Pinpoint the cell where the given text exists, returning its (X, Y) midpoint coordinate. 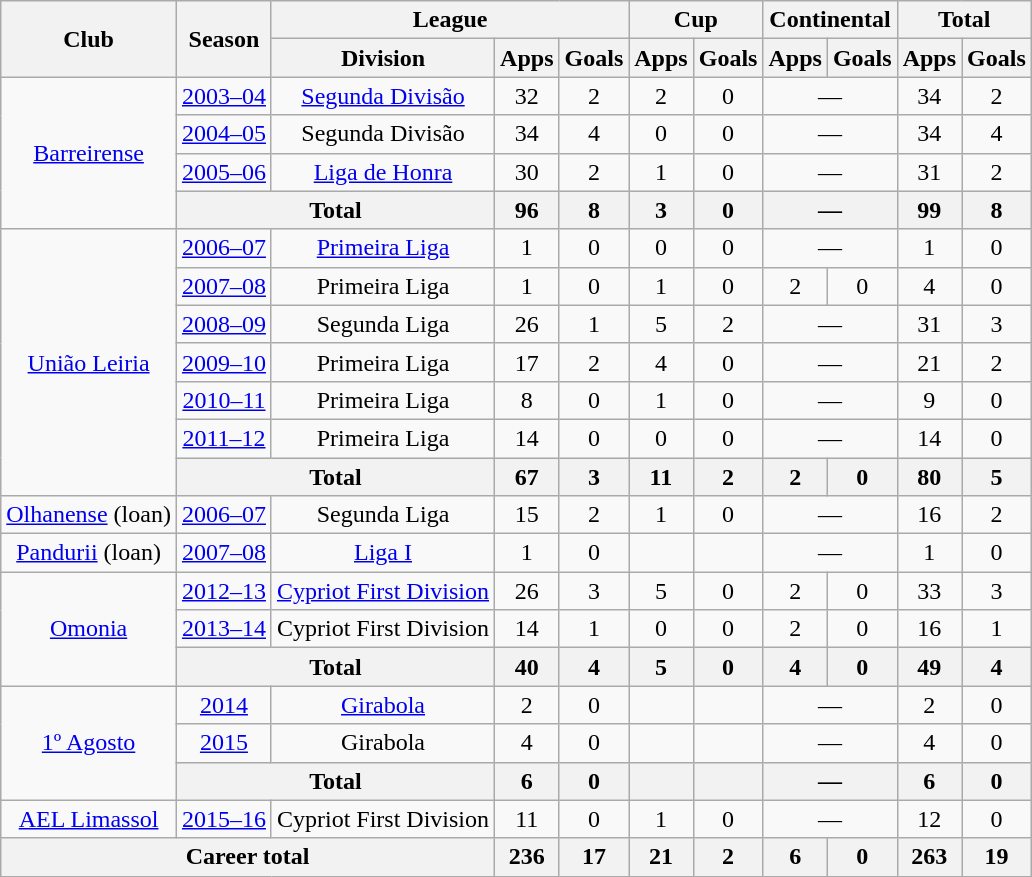
Cup (696, 20)
49 (929, 667)
33 (929, 591)
2015 (224, 743)
9 (929, 400)
Season (224, 39)
99 (929, 210)
Continental (830, 20)
1º Agosto (89, 743)
236 (527, 857)
Barreirense (89, 153)
80 (929, 477)
2015–16 (224, 819)
League (450, 20)
Olhanense (loan) (89, 515)
40 (527, 667)
30 (527, 172)
2005–06 (224, 172)
2009–10 (224, 362)
2010–11 (224, 400)
2004–05 (224, 134)
32 (527, 96)
Pandurii (loan) (89, 553)
Liga I (382, 553)
96 (527, 210)
2012–13 (224, 591)
União Leiria (89, 362)
Omonia (89, 629)
263 (929, 857)
19 (997, 857)
Liga de Honra (382, 172)
67 (527, 477)
15 (527, 515)
2003–04 (224, 96)
2014 (224, 705)
2013–14 (224, 629)
12 (929, 819)
Career total (248, 857)
Club (89, 39)
Division (382, 58)
2008–09 (224, 324)
2011–12 (224, 438)
AEL Limassol (89, 819)
